Search for the cell housing the specified text and yield its (X, Y) center coordinate. 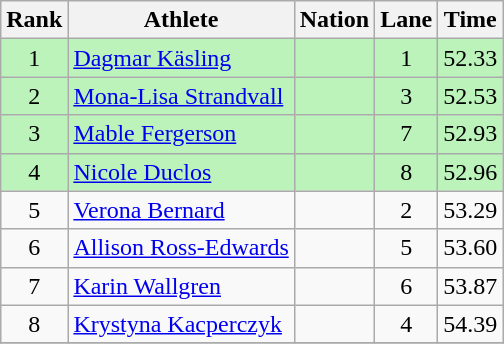
Nation (334, 20)
53.29 (470, 210)
Mona-Lisa Strandvall (181, 96)
52.93 (470, 134)
Allison Ross-Edwards (181, 248)
52.53 (470, 96)
52.96 (470, 172)
Krystyna Kacperczyk (181, 324)
Dagmar Käsling (181, 58)
Mable Fergerson (181, 134)
Lane (406, 20)
Verona Bernard (181, 210)
Nicole Duclos (181, 172)
53.87 (470, 286)
Athlete (181, 20)
53.60 (470, 248)
Karin Wallgren (181, 286)
54.39 (470, 324)
Rank (34, 20)
Time (470, 20)
52.33 (470, 58)
